Pinpoint the cell where the given text exists, returning its [X, Y] midpoint coordinate. 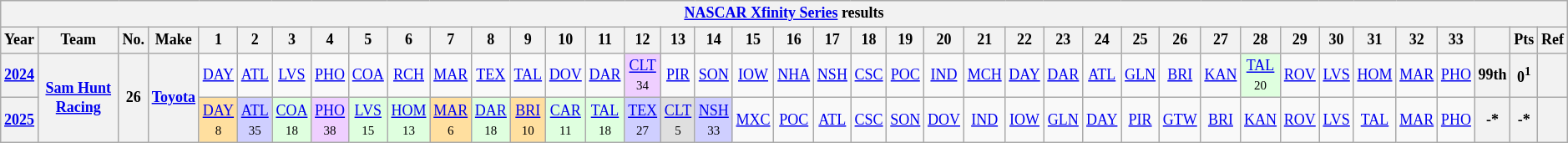
MCH [984, 75]
29 [1299, 40]
NASCAR Xfinity Series results [784, 13]
COA [367, 75]
PHO38 [331, 120]
ATL35 [255, 120]
Pts [1525, 40]
15 [753, 40]
24 [1102, 40]
7 [451, 40]
22 [1024, 40]
21 [984, 40]
BRI10 [528, 120]
Team [78, 40]
CAR11 [565, 120]
31 [1374, 40]
12 [643, 40]
2024 [20, 75]
GTW [1180, 120]
23 [1064, 40]
LVS15 [367, 120]
DAY8 [218, 120]
RCH [409, 75]
CLT5 [678, 120]
Ref [1553, 40]
Toyota [174, 97]
COA18 [292, 120]
13 [678, 40]
30 [1336, 40]
9 [528, 40]
No. [134, 40]
16 [794, 40]
19 [905, 40]
18 [868, 40]
TAL18 [604, 120]
3 [292, 40]
TEX [491, 75]
CLT34 [643, 75]
2 [255, 40]
10 [565, 40]
TEX27 [643, 120]
25 [1141, 40]
14 [713, 40]
33 [1456, 40]
6 [409, 40]
HOM13 [409, 120]
32 [1417, 40]
Make [174, 40]
4 [331, 40]
NSH [833, 75]
11 [604, 40]
8 [491, 40]
2025 [20, 120]
Year [20, 40]
Sam Hunt Racing [78, 97]
NHA [794, 75]
1 [218, 40]
NSH33 [713, 120]
99th [1493, 75]
20 [944, 40]
HOM [1374, 75]
27 [1221, 40]
MAR6 [451, 120]
01 [1525, 75]
17 [833, 40]
TAL20 [1261, 75]
5 [367, 40]
DAR18 [491, 120]
28 [1261, 40]
MXC [753, 120]
